Locate the cell with the specified text and output its (x, y) center coordinate. 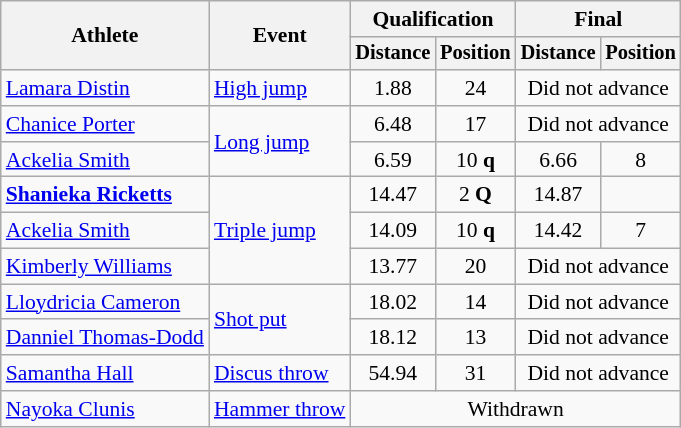
18.12 (392, 338)
1.88 (392, 88)
24 (475, 88)
14 (475, 302)
13 (475, 338)
Shanieka Ricketts (105, 195)
2 Q (475, 195)
Athlete (105, 36)
54.94 (392, 373)
14.47 (392, 195)
20 (475, 267)
Lamara Distin (105, 88)
6.59 (392, 160)
6.66 (558, 160)
Discus throw (280, 373)
High jump (280, 88)
6.48 (392, 124)
7 (640, 231)
Lloydricia Cameron (105, 302)
Long jump (280, 142)
Event (280, 36)
Chanice Porter (105, 124)
Nayoka Clunis (105, 409)
Kimberly Williams (105, 267)
14.42 (558, 231)
Hammer throw (280, 409)
18.02 (392, 302)
31 (475, 373)
Samantha Hall (105, 373)
14.87 (558, 195)
13.77 (392, 267)
8 (640, 160)
17 (475, 124)
Triple jump (280, 230)
14.09 (392, 231)
Qualification (432, 19)
Danniel Thomas-Dodd (105, 338)
Withdrawn (516, 409)
Final (598, 19)
Shot put (280, 320)
